Capture the cell that displays the provided text and extract its (x, y) central coordinate. 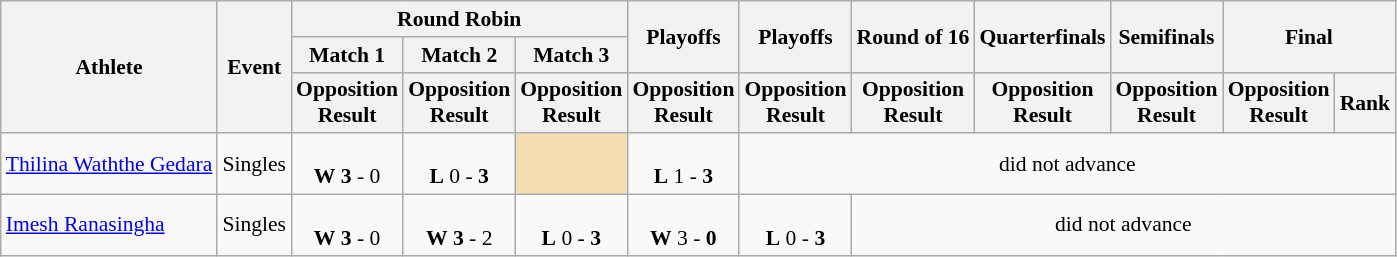
Athlete (110, 67)
Round of 16 (914, 36)
Event (254, 67)
Final (1310, 36)
Semifinals (1166, 36)
L 1 - 3 (683, 164)
Match 2 (459, 55)
W 3 - 2 (459, 226)
Imesh Ranasingha (110, 226)
Quarterfinals (1042, 36)
Match 1 (347, 55)
Match 3 (571, 55)
Round Robin (459, 19)
Thilina Waththe Gedara (110, 164)
Rank (1366, 102)
